Capture the cell that displays the provided text and extract its (x, y) central coordinate. 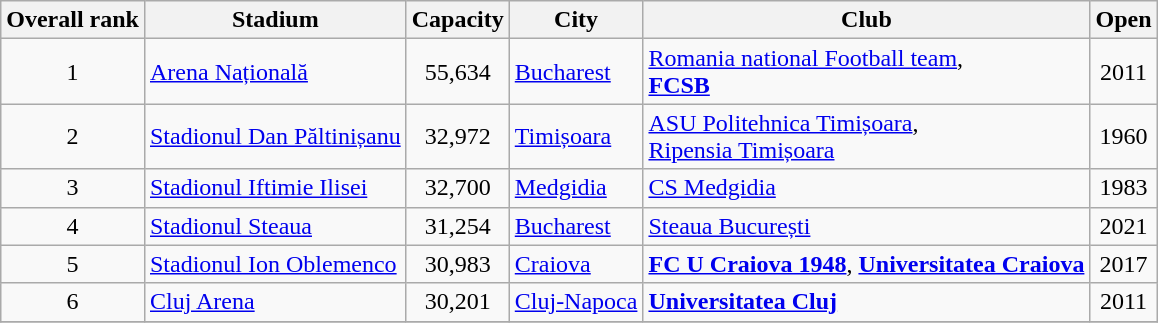
Stadionul Dan Păltinișanu (275, 136)
Stadionul Iftimie Ilisei (275, 188)
5 (73, 264)
31,254 (458, 226)
FC U Craiova 1948, Universitatea Craiova (866, 264)
Open (1124, 20)
32,972 (458, 136)
4 (73, 226)
Craiova (576, 264)
2021 (1124, 226)
Overall rank (73, 20)
55,634 (458, 72)
Cluj Arena (275, 302)
30,201 (458, 302)
2017 (1124, 264)
Medgidia (576, 188)
Capacity (458, 20)
30,983 (458, 264)
Romania national Football team,FCSB (866, 72)
1983 (1124, 188)
Cluj-Napoca (576, 302)
6 (73, 302)
3 (73, 188)
32,700 (458, 188)
Stadionul Steaua (275, 226)
Stadium (275, 20)
Arena Națională (275, 72)
CS Medgidia (866, 188)
Stadionul Ion Oblemenco (275, 264)
Steaua București (866, 226)
2 (73, 136)
Timișoara (576, 136)
Universitatea Cluj (866, 302)
Club (866, 20)
City (576, 20)
1 (73, 72)
ASU Politehnica Timișoara,Ripensia Timișoara (866, 136)
1960 (1124, 136)
